For the text-containing cell, return its midpoint in [X, Y] coordinate format. 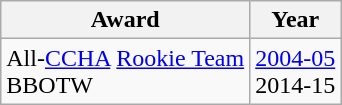
All-CCHA Rookie TeamBBOTW [126, 72]
Award [126, 20]
Year [296, 20]
2004-052014-15 [296, 72]
